Extract the [X, Y] coordinate from the center of the cell holding the provided text.  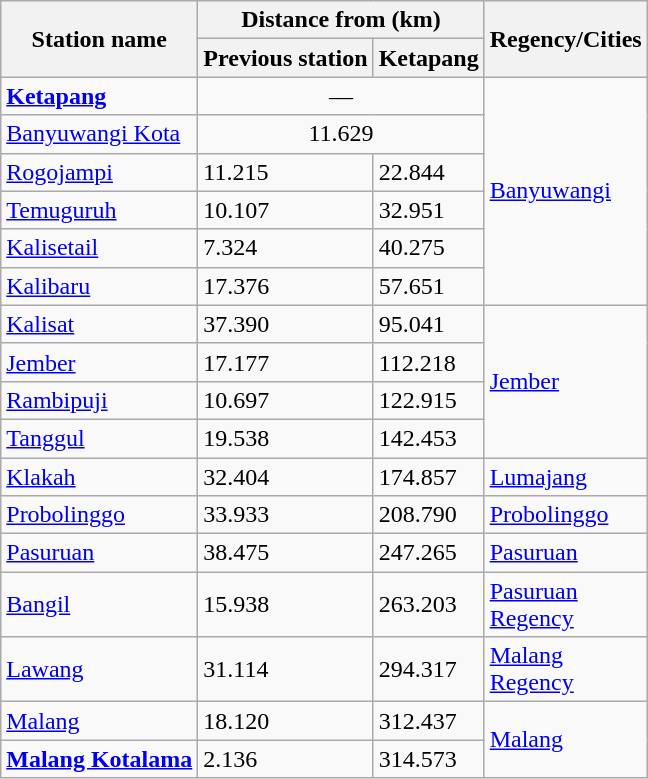
Tanggul [100, 438]
122.915 [428, 400]
32.951 [428, 210]
32.404 [286, 477]
Kalibaru [100, 286]
294.317 [428, 670]
15.938 [286, 604]
Banyuwangi Kota [100, 134]
314.573 [428, 759]
Kalisetail [100, 248]
7.324 [286, 248]
Banyuwangi [566, 191]
18.120 [286, 721]
2.136 [286, 759]
Station name [100, 39]
112.218 [428, 362]
263.203 [428, 604]
— [341, 96]
Malang Regency [566, 670]
Regency/Cities [566, 39]
174.857 [428, 477]
208.790 [428, 515]
19.538 [286, 438]
247.265 [428, 553]
Lumajang [566, 477]
Pasuruan Regency [566, 604]
Previous station [286, 58]
37.390 [286, 324]
38.475 [286, 553]
31.114 [286, 670]
57.651 [428, 286]
17.376 [286, 286]
Distance from (km) [341, 20]
Lawang [100, 670]
33.933 [286, 515]
22.844 [428, 172]
10.107 [286, 210]
17.177 [286, 362]
Malang Kotalama [100, 759]
Bangil [100, 604]
10.697 [286, 400]
Kalisat [100, 324]
Rogojampi [100, 172]
Klakah [100, 477]
40.275 [428, 248]
11.215 [286, 172]
Rambipuji [100, 400]
312.437 [428, 721]
11.629 [341, 134]
95.041 [428, 324]
142.453 [428, 438]
Temuguruh [100, 210]
